Determine the [x, y] coordinate at the center of the cell enclosing the given text.  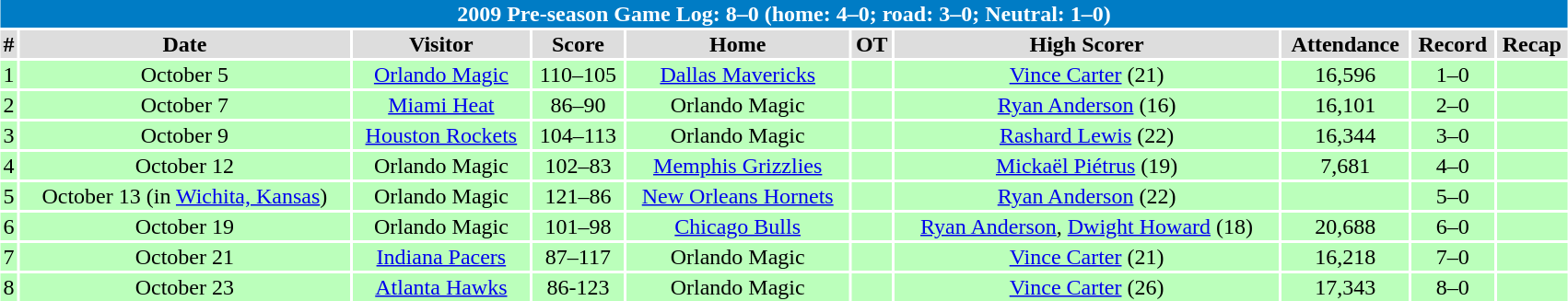
6 [9, 226]
Ryan Anderson, Dwight Howard (18) [1087, 226]
2009 Pre-season Game Log: 8–0 (home: 4–0; road: 3–0; Neutral: 1–0) [784, 14]
October 7 [184, 105]
Attendance [1345, 44]
Date [184, 44]
2 [9, 105]
Houston Rockets [441, 135]
110–105 [579, 75]
20,688 [1345, 226]
Home [738, 44]
Memphis Grizzlies [738, 166]
October 23 [184, 287]
Vince Carter (26) [1087, 287]
Rashard Lewis (22) [1087, 135]
October 5 [184, 75]
2–0 [1452, 105]
3–0 [1452, 135]
7–0 [1452, 257]
16,596 [1345, 75]
October 9 [184, 135]
3 [9, 135]
1 [9, 75]
102–83 [579, 166]
Score [579, 44]
5 [9, 196]
October 21 [184, 257]
Mickaël Piétrus (19) [1087, 166]
87–117 [579, 257]
4–0 [1452, 166]
October 12 [184, 166]
October 19 [184, 226]
101–98 [579, 226]
High Scorer [1087, 44]
86-123 [579, 287]
8 [9, 287]
Atlanta Hawks [441, 287]
8–0 [1452, 287]
16,218 [1345, 257]
104–113 [579, 135]
7,681 [1345, 166]
Visitor [441, 44]
Record [1452, 44]
6–0 [1452, 226]
# [9, 44]
17,343 [1345, 287]
October 13 (in Wichita, Kansas) [184, 196]
Dallas Mavericks [738, 75]
Ryan Anderson (16) [1087, 105]
16,344 [1345, 135]
Indiana Pacers [441, 257]
New Orleans Hornets [738, 196]
5–0 [1452, 196]
86–90 [579, 105]
121–86 [579, 196]
Recap [1531, 44]
Miami Heat [441, 105]
Chicago Bulls [738, 226]
1–0 [1452, 75]
OT [872, 44]
7 [9, 257]
4 [9, 166]
Ryan Anderson (22) [1087, 196]
16,101 [1345, 105]
